From the cell containing the given text, extract its center point as [X, Y] coordinate. 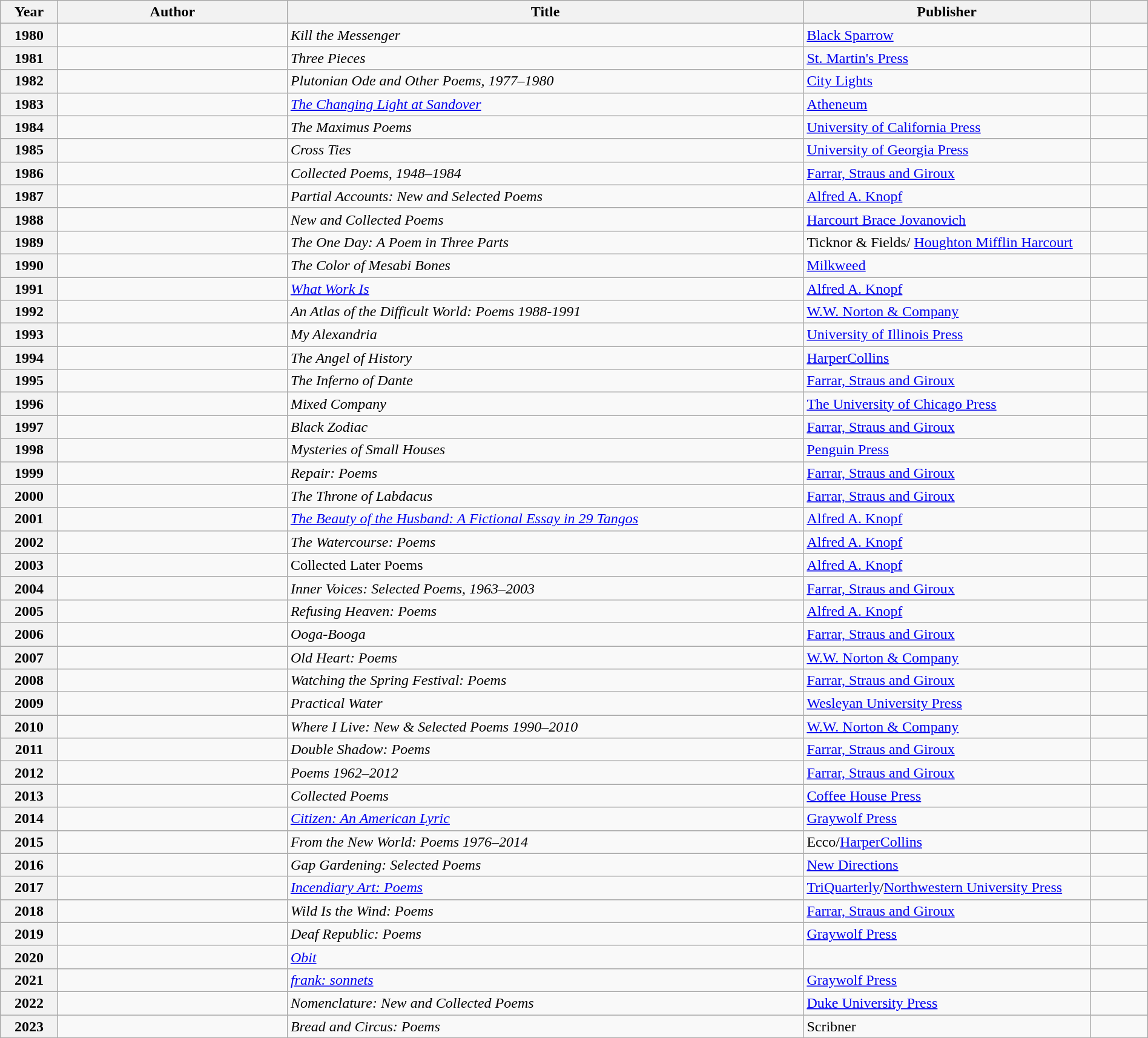
Collected Poems, 1948–1984 [545, 173]
Refusing Heaven: Poems [545, 611]
HarperCollins [947, 358]
City Lights [947, 81]
2023 [29, 1026]
1996 [29, 404]
The Angel of History [545, 358]
Three Pieces [545, 58]
2019 [29, 934]
2004 [29, 588]
2018 [29, 911]
Incendiary Art: Poems [545, 888]
University of Georgia Press [947, 150]
Where I Live: New & Selected Poems 1990–2010 [545, 727]
2008 [29, 681]
St. Martin's Press [947, 58]
From the New World: Poems 1976–2014 [545, 842]
1984 [29, 127]
1980 [29, 35]
The University of Chicago Press [947, 404]
1991 [29, 289]
Deaf Republic: Poems [545, 934]
1981 [29, 58]
What Work Is [545, 289]
The Color of Mesabi Bones [545, 265]
2000 [29, 496]
Partial Accounts: New and Selected Poems [545, 196]
Mixed Company [545, 404]
1998 [29, 450]
The Maximus Poems [545, 127]
Publisher [947, 12]
2014 [29, 819]
2020 [29, 957]
The One Day: A Poem in Three Parts [545, 242]
Gap Gardening: Selected Poems [545, 865]
The Watercourse: Poems [545, 542]
2015 [29, 842]
Poems 1962–2012 [545, 773]
Ecco/HarperCollins [947, 842]
Duke University Press [947, 1003]
Double Shadow: Poems [545, 750]
Title [545, 12]
Old Heart: Poems [545, 657]
The Changing Light at Sandover [545, 104]
2012 [29, 773]
University of Illinois Press [947, 335]
1986 [29, 173]
1985 [29, 150]
2021 [29, 980]
1982 [29, 81]
2001 [29, 519]
TriQuarterly/Northwestern University Press [947, 888]
Black Sparrow [947, 35]
Obit [545, 957]
1988 [29, 219]
1989 [29, 242]
1997 [29, 427]
Wesleyan University Press [947, 704]
Scribner [947, 1026]
Inner Voices: Selected Poems, 1963–2003 [545, 588]
Repair: Poems [545, 473]
Collected Poems [545, 796]
2011 [29, 750]
Mysteries of Small Houses [545, 450]
2016 [29, 865]
1994 [29, 358]
Plutonian Ode and Other Poems, 1977–1980 [545, 81]
2003 [29, 565]
2002 [29, 542]
Citizen: An American Lyric [545, 819]
2017 [29, 888]
1983 [29, 104]
Kill the Messenger [545, 35]
The Inferno of Dante [545, 381]
Ooga-Booga [545, 634]
Penguin Press [947, 450]
1990 [29, 265]
Year [29, 12]
An Atlas of the Difficult World: Poems 1988-1991 [545, 312]
Coffee House Press [947, 796]
1993 [29, 335]
frank: sonnets [545, 980]
Milkweed [947, 265]
New and Collected Poems [545, 219]
Wild Is the Wind: Poems [545, 911]
The Throne of Labdacus [545, 496]
1992 [29, 312]
1999 [29, 473]
Nomenclature: New and Collected Poems [545, 1003]
2013 [29, 796]
Cross Ties [545, 150]
1995 [29, 381]
1987 [29, 196]
My Alexandria [545, 335]
2006 [29, 634]
2022 [29, 1003]
New Directions [947, 865]
2010 [29, 727]
2005 [29, 611]
Watching the Spring Festival: Poems [545, 681]
Atheneum [947, 104]
Black Zodiac [545, 427]
Bread and Circus: Poems [545, 1026]
Ticknor & Fields/ Houghton Mifflin Harcourt [947, 242]
2009 [29, 704]
The Beauty of the Husband: A Fictional Essay in 29 Tangos [545, 519]
Practical Water [545, 704]
Harcourt Brace Jovanovich [947, 219]
Author [172, 12]
University of California Press [947, 127]
Collected Later Poems [545, 565]
2007 [29, 657]
